Determine the (X, Y) coordinate at the center of the cell enclosing the given text.  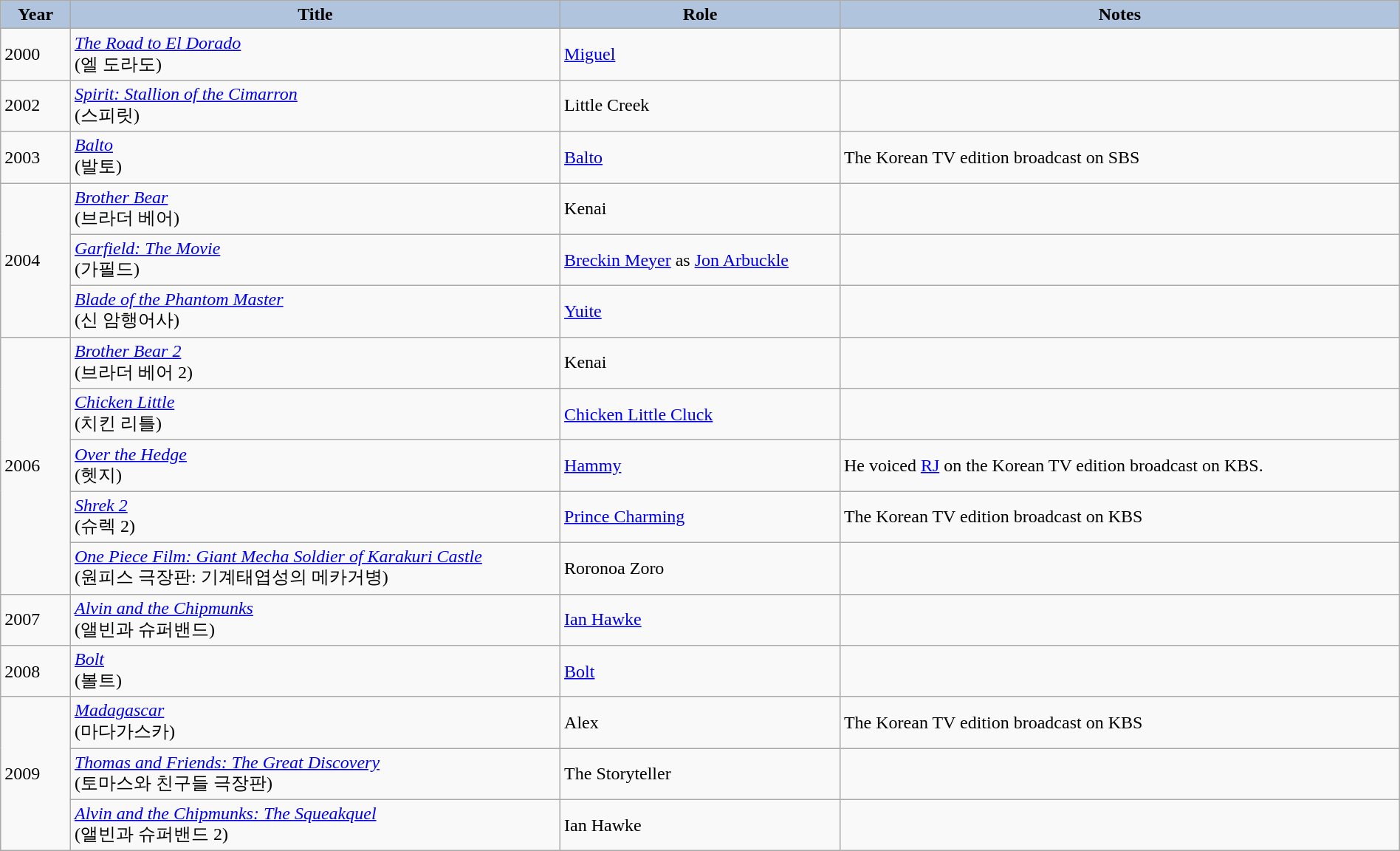
Notes (1119, 15)
Chicken Little Cluck (700, 414)
Blade of the Phantom Master(신 암행어사) (315, 312)
Alvin and the Chipmunks(앨빈과 슈퍼밴드) (315, 620)
Alex (700, 722)
Over the Hedge(헷지) (315, 465)
Year (35, 15)
Brother Bear 2(브라더 베어 2) (315, 363)
Balto (700, 157)
Balto(발토) (315, 157)
Little Creek (700, 106)
Thomas and Friends: The Great Discovery(토마스와 친구들 극장판) (315, 774)
Bolt (700, 671)
Roronoa Zoro (700, 568)
Role (700, 15)
One Piece Film: Giant Mecha Soldier of Karakuri Castle(원피스 극장판: 기계태엽성의 메카거병) (315, 568)
Prince Charming (700, 517)
2004 (35, 260)
Title (315, 15)
The Road to El Dorado(엘 도라도) (315, 55)
Bolt(볼트) (315, 671)
2006 (35, 465)
Spirit: Stallion of the Cimarron(스피릿) (315, 106)
Yuite (700, 312)
The Storyteller (700, 774)
2009 (35, 774)
Madagascar(마다가스카) (315, 722)
Garfield: The Movie(가필드) (315, 260)
Hammy (700, 465)
Shrek 2(슈렉 2) (315, 517)
He voiced RJ on the Korean TV edition broadcast on KBS. (1119, 465)
The Korean TV edition broadcast on SBS (1119, 157)
2003 (35, 157)
2002 (35, 106)
Breckin Meyer as Jon Arbuckle (700, 260)
2008 (35, 671)
Alvin and the Chipmunks: The Squeakquel(앨빈과 슈퍼밴드 2) (315, 825)
2007 (35, 620)
2000 (35, 55)
Brother Bear(브라더 베어) (315, 209)
Miguel (700, 55)
Chicken Little(치킨 리틀) (315, 414)
